Pinpoint the cell where the given text exists, returning its [x, y] midpoint coordinate. 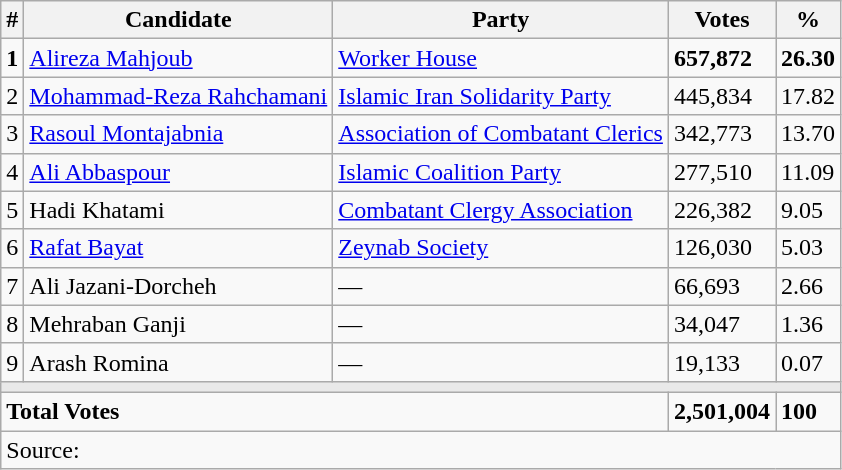
Arash Romina [178, 362]
Votes [722, 20]
Ali Abbaspour [178, 172]
66,693 [722, 286]
Alireza Mahjoub [178, 58]
Association of Combatant Clerics [501, 134]
Mehraban Ganji [178, 324]
Rafat Bayat [178, 248]
Party [501, 20]
5 [12, 210]
% [808, 20]
9.05 [808, 210]
2,501,004 [722, 411]
4 [12, 172]
0.07 [808, 362]
Ali Jazani-Dorcheh [178, 286]
6 [12, 248]
1 [12, 58]
Total Votes [335, 411]
Candidate [178, 20]
Zeynab Society [501, 248]
34,047 [722, 324]
5.03 [808, 248]
9 [12, 362]
2 [12, 96]
19,133 [722, 362]
2.66 [808, 286]
Source: [421, 449]
Mohammad-Reza Rahchamani [178, 96]
13.70 [808, 134]
Islamic Iran Solidarity Party [501, 96]
3 [12, 134]
342,773 [722, 134]
Worker House [501, 58]
445,834 [722, 96]
277,510 [722, 172]
226,382 [722, 210]
17.82 [808, 96]
7 [12, 286]
8 [12, 324]
11.09 [808, 172]
657,872 [722, 58]
# [12, 20]
Islamic Coalition Party [501, 172]
Hadi Khatami [178, 210]
Rasoul Montajabnia [178, 134]
Combatant Clergy Association [501, 210]
26.30 [808, 58]
126,030 [722, 248]
1.36 [808, 324]
100 [808, 411]
